Output the [x, y] coordinate of the center of the cell containing the given text.  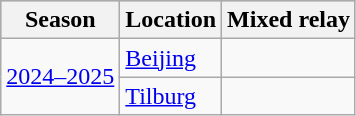
Beijing [171, 58]
Mixed relay [289, 20]
Tilburg [171, 96]
Location [171, 20]
Season [60, 20]
2024–2025 [60, 77]
